Find where the given text appears and provide that cell's center as [X, Y] coordinate. 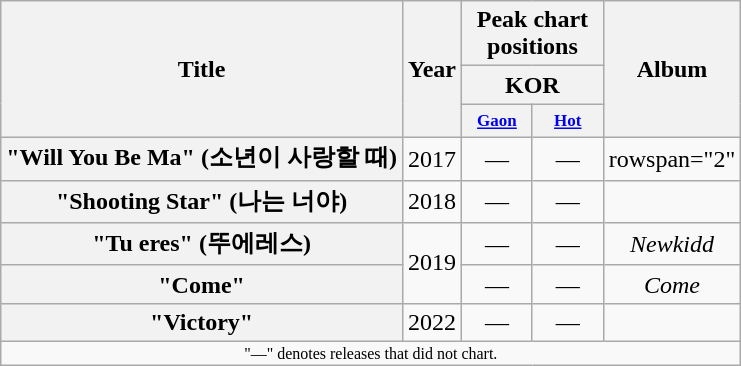
Album [672, 70]
Hot [568, 121]
2019 [432, 264]
"Tu eres" (뚜에레스) [202, 244]
2017 [432, 160]
Come [672, 284]
rowspan="2" [672, 160]
Newkidd [672, 244]
KOR [533, 85]
"Victory" [202, 322]
"Shooting Star" (나는 너야) [202, 202]
"Will You Be Ma" (소년이 사랑할 때) [202, 160]
Year [432, 70]
2022 [432, 322]
"Come" [202, 284]
2018 [432, 202]
Gaon [498, 121]
Peak chart positions [533, 34]
"—" denotes releases that did not chart. [371, 353]
Title [202, 70]
